Return the [x, y] coordinate for the center point of the cell that contains the specified text.  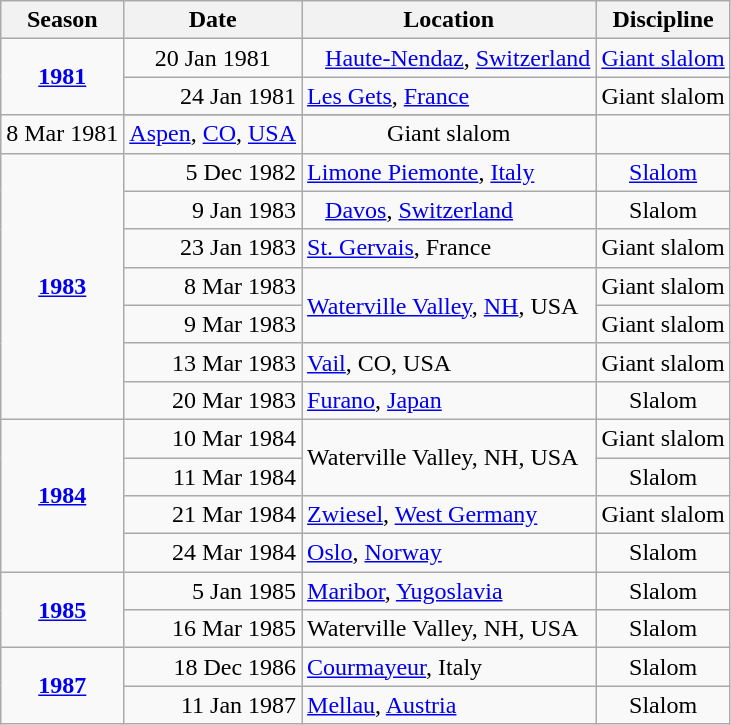
24 Mar 1984 [213, 553]
11 Jan 1987 [213, 705]
Les Gets, France [449, 96]
Season [62, 20]
Oslo, Norway [449, 553]
Haute-Nendaz, Switzerland [449, 58]
10 Mar 1984 [213, 438]
16 Mar 1985 [213, 629]
20 Mar 1983 [213, 400]
Zwiesel, West Germany [449, 515]
23 Jan 1983 [213, 248]
Mellau, Austria [449, 705]
Furano, Japan [449, 400]
21 Mar 1984 [213, 515]
13 Mar 1983 [213, 362]
1987 [62, 686]
5 Jan 1985 [213, 591]
24 Jan 1981 [213, 96]
1985 [62, 610]
18 Dec 1986 [213, 667]
Discipline [663, 20]
8 Mar 1981 [62, 134]
1983 [62, 286]
Maribor, Yugoslavia [449, 591]
Davos, Switzerland [449, 210]
1981 [62, 77]
1984 [62, 495]
20 Jan 1981 [213, 58]
Aspen, CO, USA [213, 134]
Limone Piemonte, Italy [449, 172]
9 Mar 1983 [213, 324]
5 Dec 1982 [213, 172]
11 Mar 1984 [213, 477]
Vail, CO, USA [449, 362]
Courmayeur, Italy [449, 667]
9 Jan 1983 [213, 210]
Date [213, 20]
8 Mar 1983 [213, 286]
St. Gervais, France [449, 248]
Location [449, 20]
